Provide the [x, y] coordinate of the cell's center where the given text is located.  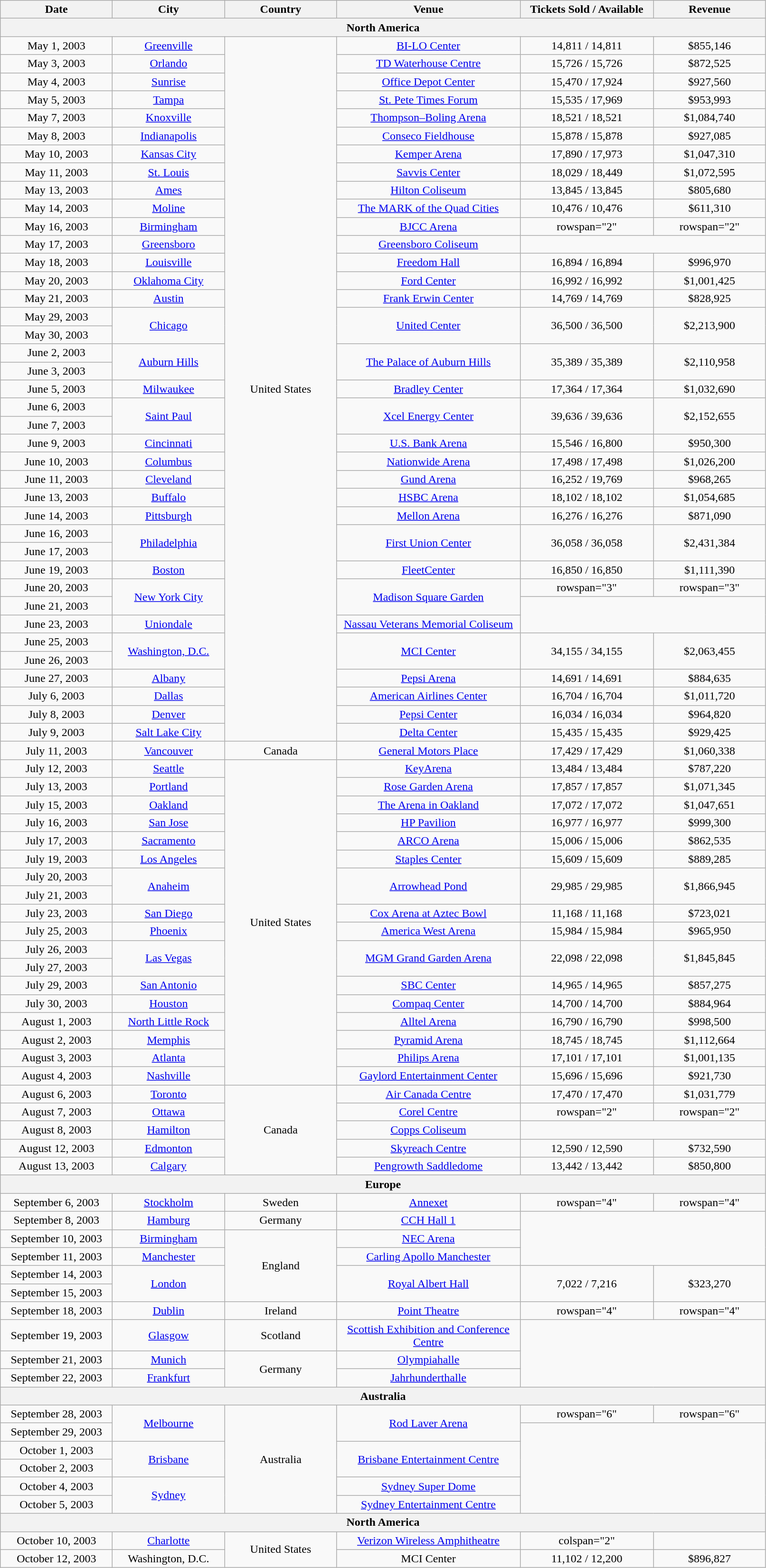
Kansas City [169, 154]
June 21, 2003 [57, 606]
August 7, 2003 [57, 1112]
14,811 / 14,811 [587, 46]
15,006 / 15,006 [587, 841]
$857,275 [709, 985]
San Diego [169, 913]
September 15, 2003 [57, 1293]
$1,071,345 [709, 786]
16,850 / 16,850 [587, 570]
Scottish Exhibition and Conference Centre [428, 1335]
Moline [169, 208]
Milwaukee [169, 389]
BJCC Arena [428, 227]
$2,152,655 [709, 416]
$1,084,740 [709, 118]
Nationwide Arena [428, 461]
18,745 / 18,745 [587, 1039]
Greensboro Coliseum [428, 245]
17,364 / 17,364 [587, 389]
Pepsi Arena [428, 678]
36,500 / 36,500 [587, 326]
$1,845,845 [709, 958]
16,992 / 16,992 [587, 281]
SBC Center [428, 985]
October 10, 2003 [57, 1540]
Sacramento [169, 841]
11,102 / 12,200 [587, 1559]
Nassau Veterans Memorial Coliseum [428, 624]
Los Angeles [169, 859]
Austin [169, 299]
Dublin [169, 1311]
May 30, 2003 [57, 335]
Sydney [169, 1495]
May 11, 2003 [57, 172]
July 20, 2003 [57, 877]
Greensboro [169, 245]
May 7, 2003 [57, 118]
Seattle [169, 768]
TD Waterhouse Centre [428, 64]
September 6, 2003 [57, 1202]
Sydney Super Dome [428, 1486]
Gaylord Entertainment Center [428, 1076]
August 4, 2003 [57, 1076]
Delta Center [428, 732]
Sunrise [169, 82]
$611,310 [709, 208]
39,636 / 39,636 [587, 416]
America West Arena [428, 931]
Gund Arena [428, 479]
Auburn Hills [169, 362]
September 11, 2003 [57, 1256]
July 21, 2003 [57, 895]
June 13, 2003 [57, 497]
$1,031,779 [709, 1094]
HSBC Arena [428, 497]
June 5, 2003 [57, 389]
June 16, 2003 [57, 534]
16,977 / 16,977 [587, 823]
$787,220 [709, 768]
Ford Center [428, 281]
Buffalo [169, 497]
$871,090 [709, 515]
$1,011,720 [709, 696]
$950,300 [709, 443]
$1,032,690 [709, 389]
Philadelphia [169, 543]
September 18, 2003 [57, 1311]
Arrowhead Pond [428, 886]
September 10, 2003 [57, 1238]
September 19, 2003 [57, 1335]
August 1, 2003 [57, 1021]
MGM Grand Garden Arena [428, 958]
15,984 / 15,984 [587, 931]
June 11, 2003 [57, 479]
Hamburg [169, 1220]
London [169, 1284]
July 19, 2003 [57, 859]
June 7, 2003 [57, 425]
15,609 / 15,609 [587, 859]
18,102 / 18,102 [587, 497]
34,155 / 34,155 [587, 651]
$1,001,135 [709, 1058]
$921,730 [709, 1076]
35,389 / 35,389 [587, 362]
June 23, 2003 [57, 624]
15,696 / 15,696 [587, 1076]
Kemper Arena [428, 154]
July 26, 2003 [57, 949]
$1,047,310 [709, 154]
14,691 / 14,691 [587, 678]
Bradley Center [428, 389]
$927,085 [709, 136]
$889,285 [709, 859]
August 13, 2003 [57, 1166]
$805,680 [709, 190]
Salt Lake City [169, 732]
June 3, 2003 [57, 371]
New York City [169, 597]
Hamilton [169, 1130]
$1,111,390 [709, 570]
22,098 / 22,098 [587, 958]
Indianapolis [169, 136]
Frankfurt [169, 1378]
Cleveland [169, 479]
June 20, 2003 [57, 588]
May 5, 2003 [57, 100]
England [281, 1266]
August 3, 2003 [57, 1058]
May 29, 2003 [57, 317]
Tampa [169, 100]
14,769 / 14,769 [587, 299]
July 8, 2003 [57, 714]
St. Louis [169, 172]
May 20, 2003 [57, 281]
May 21, 2003 [57, 299]
The Arena in Oakland [428, 805]
Mellon Arena [428, 515]
Rod Laver Arena [428, 1423]
$723,021 [709, 913]
Sweden [281, 1202]
Ireland [281, 1311]
29,985 / 29,985 [587, 886]
13,442 / 13,442 [587, 1166]
June 14, 2003 [57, 515]
Dallas [169, 696]
Nashville [169, 1076]
Albany [169, 678]
16,704 / 16,704 [587, 696]
Tickets Sold / Available [587, 9]
$1,060,338 [709, 750]
Charlotte [169, 1540]
14,965 / 14,965 [587, 985]
$964,820 [709, 714]
Oakland [169, 805]
Uniondale [169, 624]
Olympiahalle [428, 1360]
17,429 / 17,429 [587, 750]
Madison Square Garden [428, 597]
$884,964 [709, 1003]
$1,112,664 [709, 1039]
FleetCenter [428, 570]
14,700 / 14,700 [587, 1003]
Pengrowth Saddledome [428, 1166]
$323,270 [709, 1284]
Anaheim [169, 886]
17,890 / 17,973 [587, 154]
October 12, 2003 [57, 1559]
12,590 / 12,590 [587, 1148]
Houston [169, 1003]
$855,146 [709, 46]
$872,525 [709, 64]
Melbourne [169, 1423]
St. Pete Times Forum [428, 100]
13,484 / 13,484 [587, 768]
$996,970 [709, 263]
18,029 / 18,449 [587, 172]
$1,866,945 [709, 886]
$862,535 [709, 841]
October 4, 2003 [57, 1486]
May 14, 2003 [57, 208]
Verizon Wireless Amphitheatre [428, 1540]
Stockholm [169, 1202]
July 12, 2003 [57, 768]
$953,993 [709, 100]
$2,063,455 [709, 651]
$2,213,900 [709, 326]
September 8, 2003 [57, 1220]
May 10, 2003 [57, 154]
October 5, 2003 [57, 1504]
Cox Arena at Aztec Bowl [428, 913]
Thompson–Boling Arena [428, 118]
Jahrhunderthalle [428, 1378]
15,470 / 17,924 [587, 82]
Vancouver [169, 750]
HP Pavilion [428, 823]
Cincinnati [169, 443]
$1,047,651 [709, 805]
September 14, 2003 [57, 1275]
July 6, 2003 [57, 696]
September 22, 2003 [57, 1378]
Rose Garden Arena [428, 786]
June 17, 2003 [57, 552]
May 17, 2003 [57, 245]
Ames [169, 190]
United Center [428, 326]
Country [281, 9]
$1,001,425 [709, 281]
17,498 / 17,498 [587, 461]
Manchester [169, 1256]
Sydney Entertainment Centre [428, 1504]
Venue [428, 9]
16,894 / 16,894 [587, 263]
Air Canada Centre [428, 1094]
June 26, 2003 [57, 660]
$1,054,685 [709, 497]
Conseco Fieldhouse [428, 136]
July 30, 2003 [57, 1003]
June 6, 2003 [57, 407]
KeyArena [428, 768]
Denver [169, 714]
Glasgow [169, 1335]
Corel Centre [428, 1112]
Oklahoma City [169, 281]
July 23, 2003 [57, 913]
Pittsburgh [169, 515]
Knoxville [169, 118]
First Union Center [428, 543]
September 28, 2003 [57, 1414]
September 21, 2003 [57, 1360]
Memphis [169, 1039]
Europe [383, 1184]
May 13, 2003 [57, 190]
Staples Center [428, 859]
May 18, 2003 [57, 263]
Revenue [709, 9]
17,101 / 17,101 [587, 1058]
Pepsi Center [428, 714]
15,546 / 16,800 [587, 443]
15,535 / 17,969 [587, 100]
Calgary [169, 1166]
$929,425 [709, 732]
October 1, 2003 [57, 1450]
Office Depot Center [428, 82]
$999,300 [709, 823]
June 9, 2003 [57, 443]
$884,635 [709, 678]
July 11, 2003 [57, 750]
10,476 / 10,476 [587, 208]
Chicago [169, 326]
American Airlines Center [428, 696]
Las Vegas [169, 958]
North Little Rock [169, 1021]
Saint Paul [169, 416]
May 1, 2003 [57, 46]
$998,500 [709, 1021]
16,034 / 16,034 [587, 714]
July 9, 2003 [57, 732]
June 19, 2003 [57, 570]
Royal Albert Hall [428, 1284]
Greenville [169, 46]
36,058 / 36,058 [587, 543]
July 17, 2003 [57, 841]
Carling Apollo Manchester [428, 1256]
Frank Erwin Center [428, 299]
$1,026,200 [709, 461]
Hilton Coliseum [428, 190]
Portland [169, 786]
Philips Arena [428, 1058]
August 12, 2003 [57, 1148]
October 2, 2003 [57, 1468]
The Palace of Auburn Hills [428, 362]
San Jose [169, 823]
May 3, 2003 [57, 64]
Alltel Arena [428, 1021]
$896,827 [709, 1559]
$850,800 [709, 1166]
June 10, 2003 [57, 461]
Toronto [169, 1094]
July 16, 2003 [57, 823]
18,521 / 18,521 [587, 118]
15,726 / 15,726 [587, 64]
July 13, 2003 [57, 786]
$927,560 [709, 82]
May 4, 2003 [57, 82]
June 2, 2003 [57, 353]
July 15, 2003 [57, 805]
Copps Coliseum [428, 1130]
General Motors Place [428, 750]
U.S. Bank Arena [428, 443]
Atlanta [169, 1058]
15,435 / 15,435 [587, 732]
BI-LO Center [428, 46]
Ottawa [169, 1112]
$1,072,595 [709, 172]
$732,590 [709, 1148]
17,857 / 17,857 [587, 786]
15,878 / 15,878 [587, 136]
July 29, 2003 [57, 985]
Brisbane Entertainment Centre [428, 1459]
City [169, 9]
$968,265 [709, 479]
17,470 / 17,470 [587, 1094]
$2,431,384 [709, 543]
Brisbane [169, 1459]
$965,950 [709, 931]
The MARK of the Quad Cities [428, 208]
Compaq Center [428, 1003]
17,072 / 17,072 [587, 805]
Skyreach Centre [428, 1148]
May 8, 2003 [57, 136]
Orlando [169, 64]
Columbus [169, 461]
colspan="2" [587, 1540]
11,168 / 11,168 [587, 913]
16,790 / 16,790 [587, 1021]
September 29, 2003 [57, 1432]
Louisville [169, 263]
16,252 / 19,769 [587, 479]
$2,110,958 [709, 362]
July 25, 2003 [57, 931]
13,845 / 13,845 [587, 190]
7,022 / 7,216 [587, 1284]
Boston [169, 570]
August 6, 2003 [57, 1094]
Freedom Hall [428, 263]
Edmonton [169, 1148]
Munich [169, 1360]
June 27, 2003 [57, 678]
ARCO Arena [428, 841]
CCH Hall 1 [428, 1220]
August 2, 2003 [57, 1039]
Point Theatre [428, 1311]
NEC Arena [428, 1238]
Pyramid Arena [428, 1039]
May 16, 2003 [57, 227]
Savvis Center [428, 172]
Phoenix [169, 931]
July 27, 2003 [57, 967]
Scotland [281, 1335]
August 8, 2003 [57, 1130]
Xcel Energy Center [428, 416]
June 25, 2003 [57, 642]
San Antonio [169, 985]
Date [57, 9]
16,276 / 16,276 [587, 515]
Annexet [428, 1202]
$828,925 [709, 299]
